For the text-containing cell, return its midpoint in (x, y) coordinate format. 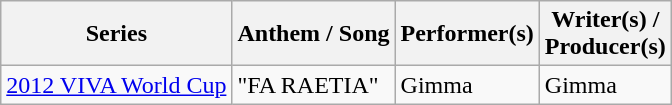
Performer(s) (467, 34)
Writer(s) / Producer(s) (605, 34)
Series (116, 34)
2012 VIVA World Cup (116, 85)
Anthem / Song (314, 34)
"FA RAETIA" (314, 85)
